Detect which cell encompasses the target text, then output its [X, Y] center coordinate. 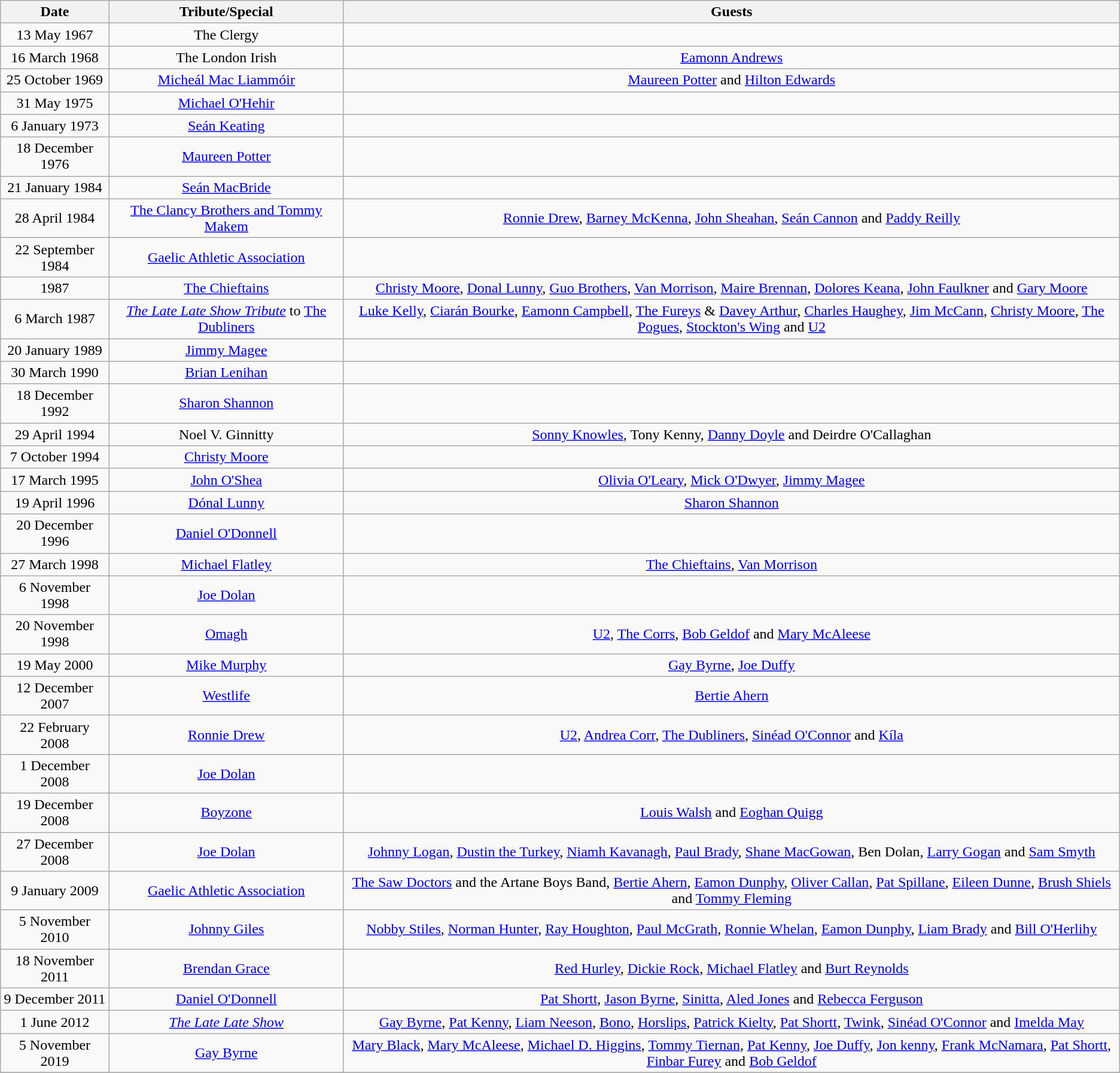
Noel V. Ginnitty [226, 434]
U2, The Corrs, Bob Geldof and Mary McAleese [731, 634]
27 March 1998 [55, 564]
Brian Lenihan [226, 373]
U2, Andrea Corr, The Dubliners, Sinéad O'Connor and Kíla [731, 735]
Eamonn Andrews [731, 57]
17 March 1995 [55, 480]
21 January 1984 [55, 187]
18 December 1992 [55, 403]
Tribute/Special [226, 12]
Boyzone [226, 813]
18 December 1976 [55, 157]
Johnny Logan, Dustin the Turkey, Niamh Kavanagh, Paul Brady, Shane MacGowan, Ben Dolan, Larry Gogan and Sam Smyth [731, 851]
31 May 1975 [55, 103]
6 January 1973 [55, 126]
20 December 1996 [55, 534]
16 March 1968 [55, 57]
The Clancy Brothers and Tommy Makem [226, 218]
7 October 1994 [55, 457]
Gay Byrne [226, 1053]
Louis Walsh and Eoghan Quigg [731, 813]
22 February 2008 [55, 735]
5 November 2019 [55, 1053]
Date [55, 12]
Seán Keating [226, 126]
Westlife [226, 695]
29 April 1994 [55, 434]
19 April 1996 [55, 503]
1 December 2008 [55, 773]
Mike Murphy [226, 665]
5 November 2010 [55, 930]
12 December 2007 [55, 695]
1 June 2012 [55, 1022]
Christy Moore, Donal Lunny, Guo Brothers, Van Morrison, Maire Brennan, Dolores Keana, John Faulkner and Gary Moore [731, 288]
Michael Flatley [226, 564]
The Saw Doctors and the Artane Boys Band, Bertie Ahern, Eamon Dunphy, Oliver Callan, Pat Spillane, Eileen Dunne, Brush Shiels and Tommy Fleming [731, 890]
Nobby Stiles, Norman Hunter, Ray Houghton, Paul McGrath, Ronnie Whelan, Eamon Dunphy, Liam Brady and Bill O'Herlihy [731, 930]
Dónal Lunny [226, 503]
Luke Kelly, Ciarán Bourke, Eamonn Campbell, The Fureys & Davey Arthur, Charles Haughey, Jim McCann, Christy Moore, The Pogues, Stockton's Wing and U2 [731, 318]
20 November 1998 [55, 634]
30 March 1990 [55, 373]
Seán MacBride [226, 187]
Omagh [226, 634]
19 May 2000 [55, 665]
Brendan Grace [226, 968]
Christy Moore [226, 457]
1987 [55, 288]
Red Hurley, Dickie Rock, Michael Flatley and Burt Reynolds [731, 968]
13 May 1967 [55, 35]
Ronnie Drew [226, 735]
9 January 2009 [55, 890]
Bertie Ahern [731, 695]
The Late Late Show Tribute to The Dubliners [226, 318]
Maureen Potter and Hilton Edwards [731, 80]
6 March 1987 [55, 318]
Olivia O'Leary, Mick O'Dwyer, Jimmy Magee [731, 480]
27 December 2008 [55, 851]
Gay Byrne, Joe Duffy [731, 665]
Gay Byrne, Pat Kenny, Liam Neeson, Bono, Horslips, Patrick Kielty, Pat Shortt, Twink, Sinéad O'Connor and Imelda May [731, 1022]
John O'Shea [226, 480]
Pat Shortt, Jason Byrne, Sinitta, Aled Jones and Rebecca Ferguson [731, 999]
Maureen Potter [226, 157]
20 January 1989 [55, 350]
Micheál Mac Liammóir [226, 80]
9 December 2011 [55, 999]
The Late Late Show [226, 1022]
Johnny Giles [226, 930]
Jimmy Magee [226, 350]
The Chieftains [226, 288]
19 December 2008 [55, 813]
25 October 1969 [55, 80]
28 April 1984 [55, 218]
The Clergy [226, 35]
The Chieftains, Van Morrison [731, 564]
22 September 1984 [55, 257]
Ronnie Drew, Barney McKenna, John Sheahan, Seán Cannon and Paddy Reilly [731, 218]
18 November 2011 [55, 968]
6 November 1998 [55, 595]
Michael O'Hehir [226, 103]
Guests [731, 12]
Sonny Knowles, Tony Kenny, Danny Doyle and Deirdre O'Callaghan [731, 434]
The London Irish [226, 57]
